Provide the (X, Y) coordinate of the cell's center where the given text is located.  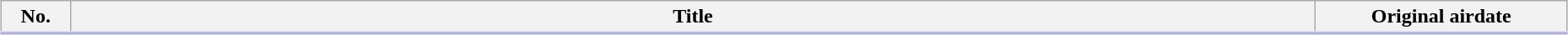
Original airdate (1441, 17)
No. (35, 17)
Title (693, 17)
